Scan for the cell matching the given text and deliver its (X, Y) coordinate at center. 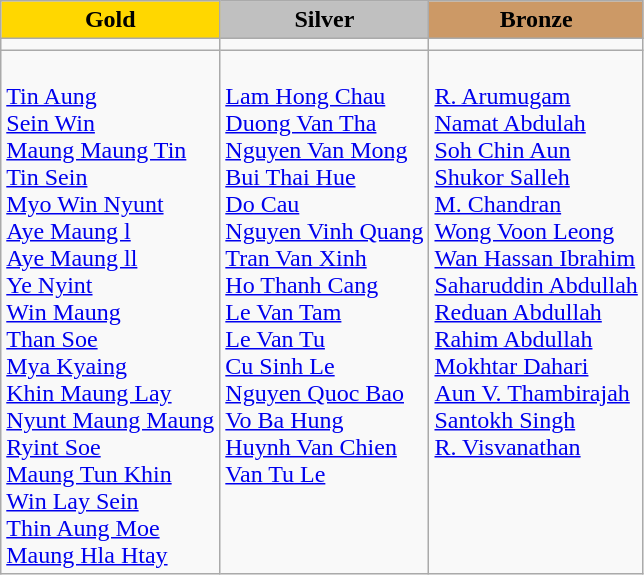
Gold (110, 20)
Silver (324, 20)
Bronze (536, 20)
